Locate the cell with the specified text and output its (x, y) center coordinate. 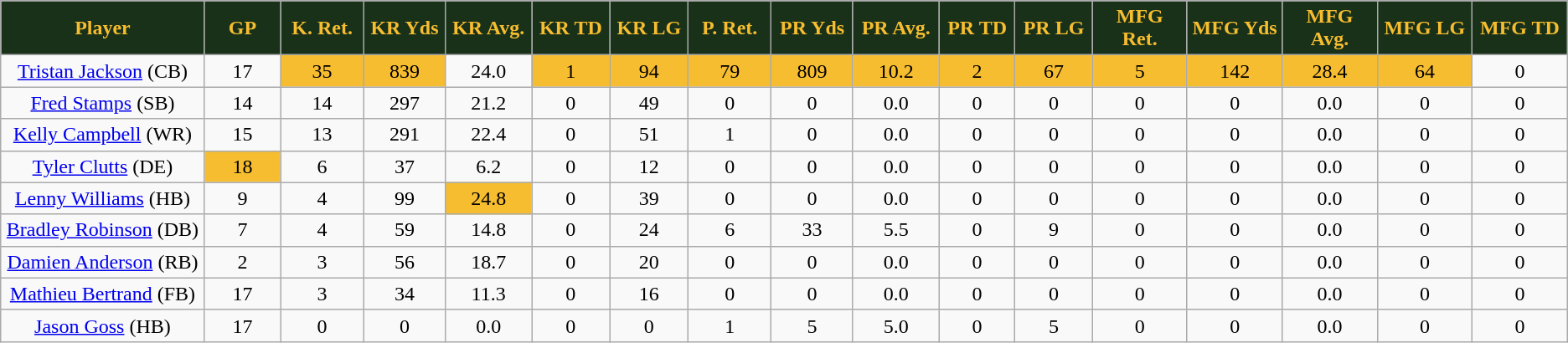
56 (404, 262)
20 (648, 262)
34 (404, 294)
11.3 (489, 294)
Player (102, 28)
37 (404, 166)
5.0 (896, 325)
MFG TD (1520, 28)
KR Avg. (489, 28)
Mathieu Bertrand (FB) (102, 294)
94 (648, 71)
18.7 (489, 262)
67 (1054, 71)
MFG Avg. (1330, 28)
297 (404, 103)
39 (648, 198)
KR Yds (404, 28)
64 (1424, 71)
18 (243, 166)
5.5 (896, 230)
PR Avg. (896, 28)
MFG Yds (1235, 28)
33 (812, 230)
809 (812, 71)
PR LG (1054, 28)
22.4 (489, 135)
21.2 (489, 103)
839 (404, 71)
99 (404, 198)
Bradley Robinson (DB) (102, 230)
MFG LG (1424, 28)
15 (243, 135)
79 (729, 71)
MFG Ret. (1139, 28)
Kelly Campbell (WR) (102, 135)
KR TD (571, 28)
24 (648, 230)
14.8 (489, 230)
51 (648, 135)
PR Yds (812, 28)
K. Ret. (322, 28)
291 (404, 135)
PR TD (977, 28)
24.8 (489, 198)
Damien Anderson (RB) (102, 262)
16 (648, 294)
Lenny Williams (HB) (102, 198)
KR LG (648, 28)
Fred Stamps (SB) (102, 103)
142 (1235, 71)
35 (322, 71)
49 (648, 103)
7 (243, 230)
28.4 (1330, 71)
59 (404, 230)
12 (648, 166)
P. Ret. (729, 28)
10.2 (896, 71)
13 (322, 135)
6.2 (489, 166)
Jason Goss (HB) (102, 325)
Tristan Jackson (CB) (102, 71)
24.0 (489, 71)
Tyler Clutts (DE) (102, 166)
GP (243, 28)
